Find where the given text appears and provide that cell's center as [x, y] coordinate. 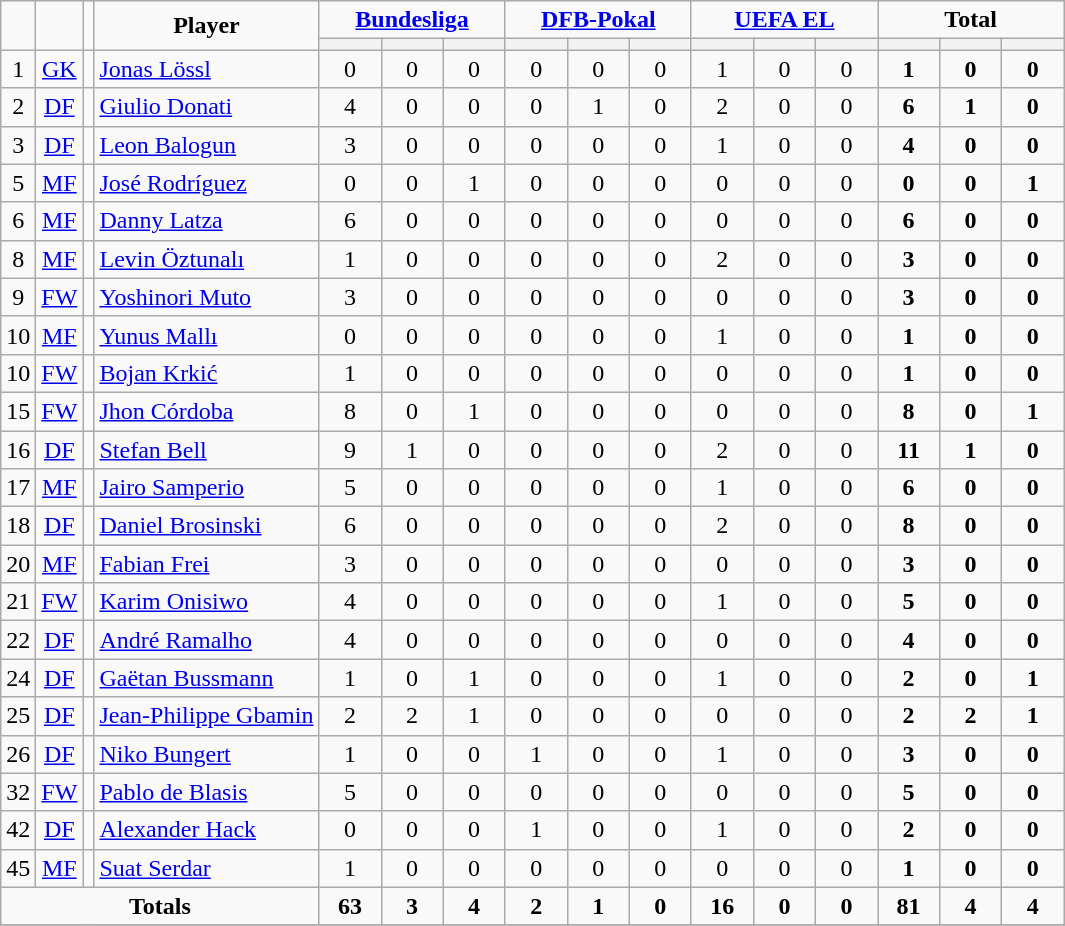
GK [60, 69]
Daniel Brosinski [206, 526]
UEFA EL [784, 20]
Danny Latza [206, 221]
Gaëtan Bussmann [206, 678]
Jairo Samperio [206, 488]
26 [18, 754]
Jhon Córdoba [206, 411]
Player [206, 26]
32 [18, 792]
Jean-Philippe Gbamin [206, 716]
15 [18, 411]
Totals [160, 906]
20 [18, 564]
Total [971, 20]
25 [18, 716]
Pablo de Blasis [206, 792]
18 [18, 526]
81 [909, 906]
Fabian Frei [206, 564]
Niko Bungert [206, 754]
Bundesliga [412, 20]
Suat Serdar [206, 868]
Bojan Krkić [206, 373]
Yunus Mallı [206, 335]
42 [18, 830]
Giulio Donati [206, 107]
Stefan Bell [206, 449]
17 [18, 488]
24 [18, 678]
Alexander Hack [206, 830]
63 [350, 906]
11 [909, 449]
Jonas Lössl [206, 69]
21 [18, 602]
Levin Öztunalı [206, 259]
Yoshinori Muto [206, 297]
22 [18, 640]
José Rodríguez [206, 183]
DFB-Pokal [598, 20]
Leon Balogun [206, 145]
45 [18, 868]
André Ramalho [206, 640]
Karim Onisiwo [206, 602]
